Extract the [X, Y] coordinate from the center of the cell holding the provided text.  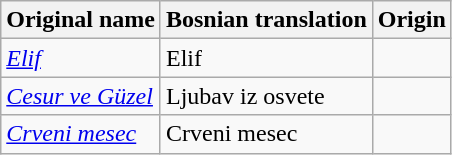
Bosnian translation [266, 20]
Origin [412, 20]
Cesur ve Güzel [81, 96]
Original name [81, 20]
Ljubav iz osvete [266, 96]
